Search for the cell housing the specified text and yield its [X, Y] center coordinate. 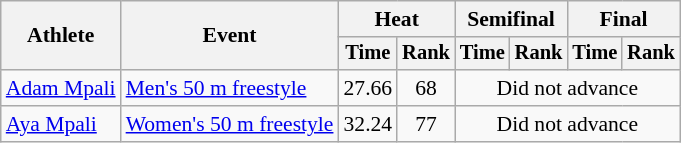
32.24 [368, 124]
27.66 [368, 88]
Men's 50 m freestyle [230, 88]
Aya Mpali [61, 124]
68 [426, 88]
Event [230, 36]
Women's 50 m freestyle [230, 124]
Athlete [61, 36]
Adam Mpali [61, 88]
Semifinal [511, 19]
Final [623, 19]
Heat [397, 19]
77 [426, 124]
